Provide the (x, y) coordinate of the cell's center where the given text is located.  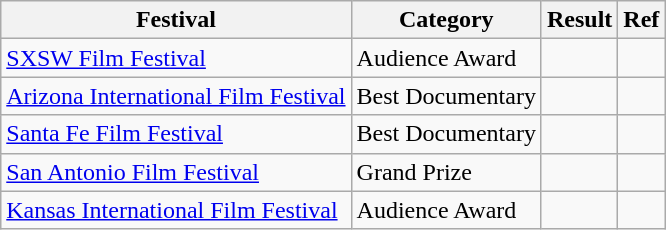
Ref (642, 20)
Grand Prize (446, 172)
Kansas International Film Festival (176, 210)
Santa Fe Film Festival (176, 134)
Festival (176, 20)
Result (579, 20)
San Antonio Film Festival (176, 172)
SXSW Film Festival (176, 58)
Arizona International Film Festival (176, 96)
Category (446, 20)
